Capture the cell that displays the provided text and extract its (x, y) central coordinate. 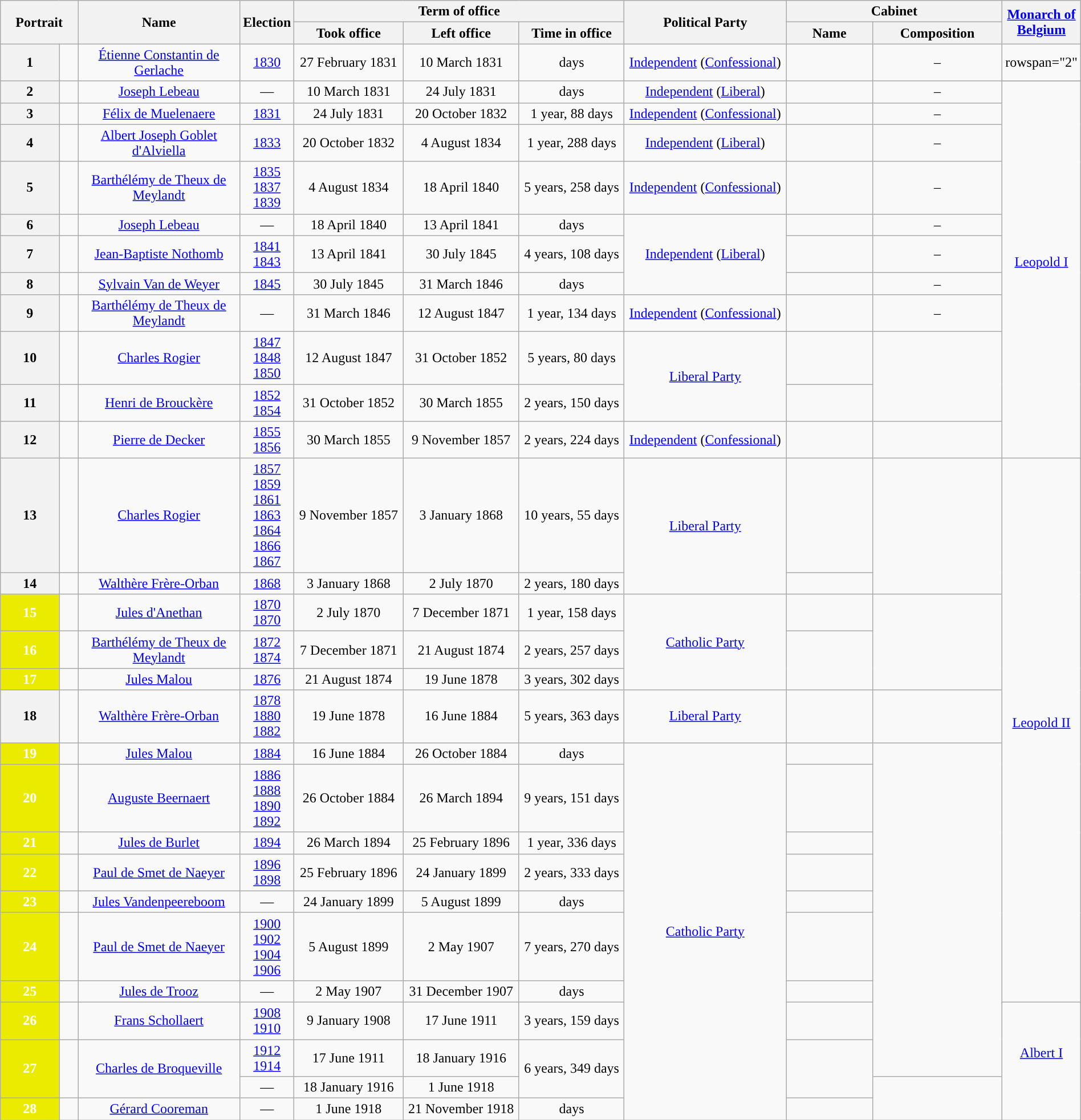
21 November 1918 (461, 1109)
4 (30, 143)
Political Party (705, 22)
5 years, 363 days (571, 716)
18701870 (267, 612)
21 (30, 843)
2 years, 150 days (571, 403)
8 (30, 283)
17 (30, 679)
18 (30, 716)
1 (30, 63)
Jules de Trooz (159, 991)
4 years, 108 days (571, 254)
12 (30, 440)
Étienne Constantin de Gerlache (159, 63)
Jules de Burlet (159, 843)
7 (30, 254)
1886188818901892 (267, 798)
18411843 (267, 254)
3 (30, 113)
1 year, 288 days (571, 143)
1857185918611863186418661867 (267, 516)
23 (30, 902)
13 (30, 516)
27 February 1831 (349, 63)
2 years, 257 days (571, 650)
Term of office (460, 11)
9 January 1908 (349, 1021)
Pierre de Decker (159, 440)
Henri de Brouckère (159, 403)
18551856 (267, 440)
1884 (267, 753)
10 (30, 358)
Jean-Baptiste Nothomb (159, 254)
Auguste Beernaert (159, 798)
18521854 (267, 403)
Albert I (1042, 1061)
16 (30, 650)
Election (267, 22)
Sylvain Van de Weyer (159, 283)
1 year, 88 days (571, 113)
1876 (267, 679)
20 (30, 798)
6 (30, 225)
19 (30, 753)
24 (30, 947)
Composition (937, 33)
1900190219041906 (267, 947)
Albert Joseph Goblet d'Alviella (159, 143)
28 (30, 1109)
3 years, 302 days (571, 679)
1830 (267, 63)
1868 (267, 583)
Charles de Broqueville (159, 1069)
22 (30, 873)
10 years, 55 days (571, 516)
Leopold II (1042, 731)
19081910 (267, 1021)
15 (30, 612)
6 years, 349 days (571, 1069)
7 years, 270 days (571, 947)
5 (30, 188)
184718481850 (267, 358)
Monarch of Belgium (1042, 22)
3 years, 159 days (571, 1021)
11 (30, 403)
5 years, 258 days (571, 188)
rowspan="2" (1042, 63)
2 years, 333 days (571, 873)
1 year, 134 days (571, 313)
26 (30, 1021)
Cabinet (894, 11)
31 December 1907 (461, 991)
14 (30, 583)
1894 (267, 843)
Took office (349, 33)
1833 (267, 143)
187818801882 (267, 716)
9 years, 151 days (571, 798)
1845 (267, 283)
Félix de Muelenaere (159, 113)
Frans Schollaert (159, 1021)
18961898 (267, 873)
18721874 (267, 650)
Time in office (571, 33)
1 year, 158 days (571, 612)
2 (30, 92)
25 (30, 991)
Portrait (39, 22)
5 years, 80 days (571, 358)
19121914 (267, 1057)
Jules Vandenpeereboom (159, 902)
9 (30, 313)
Gérard Cooreman (159, 1109)
2 years, 180 days (571, 583)
1831 (267, 113)
Leopold I (1042, 270)
2 years, 224 days (571, 440)
183518371839 (267, 188)
Left office (461, 33)
1 year, 336 days (571, 843)
Jules d'Anethan (159, 612)
27 (30, 1069)
